For the text-containing cell, return its midpoint in [x, y] coordinate format. 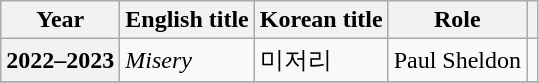
미저리 [321, 60]
Paul Sheldon [457, 60]
Korean title [321, 20]
Misery [187, 60]
2022–2023 [60, 60]
English title [187, 20]
Role [457, 20]
Year [60, 20]
